Output the (x, y) coordinate of the center of the cell containing the given text.  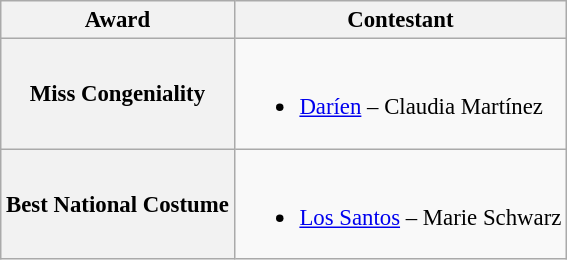
Award (118, 20)
Los Santos – Marie Schwarz (400, 204)
Daríen – Claudia Martínez (400, 94)
Best National Costume (118, 204)
Contestant (400, 20)
Miss Congeniality (118, 94)
